Output the (x, y) coordinate of the center of the cell containing the given text.  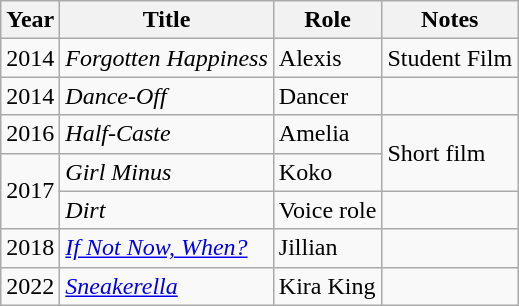
2016 (30, 134)
If Not Now, When? (166, 248)
Title (166, 20)
2017 (30, 191)
Dirt (166, 210)
Half-Caste (166, 134)
Koko (328, 172)
2022 (30, 286)
Short film (450, 153)
Notes (450, 20)
Girl Minus (166, 172)
Alexis (328, 58)
Sneakerella (166, 286)
Dancer (328, 96)
Jillian (328, 248)
Voice role (328, 210)
Kira King (328, 286)
Dance-Off (166, 96)
2018 (30, 248)
Year (30, 20)
Amelia (328, 134)
Student Film (450, 58)
Forgotten Happiness (166, 58)
Role (328, 20)
